From the cell containing the given text, extract its center point as [x, y] coordinate. 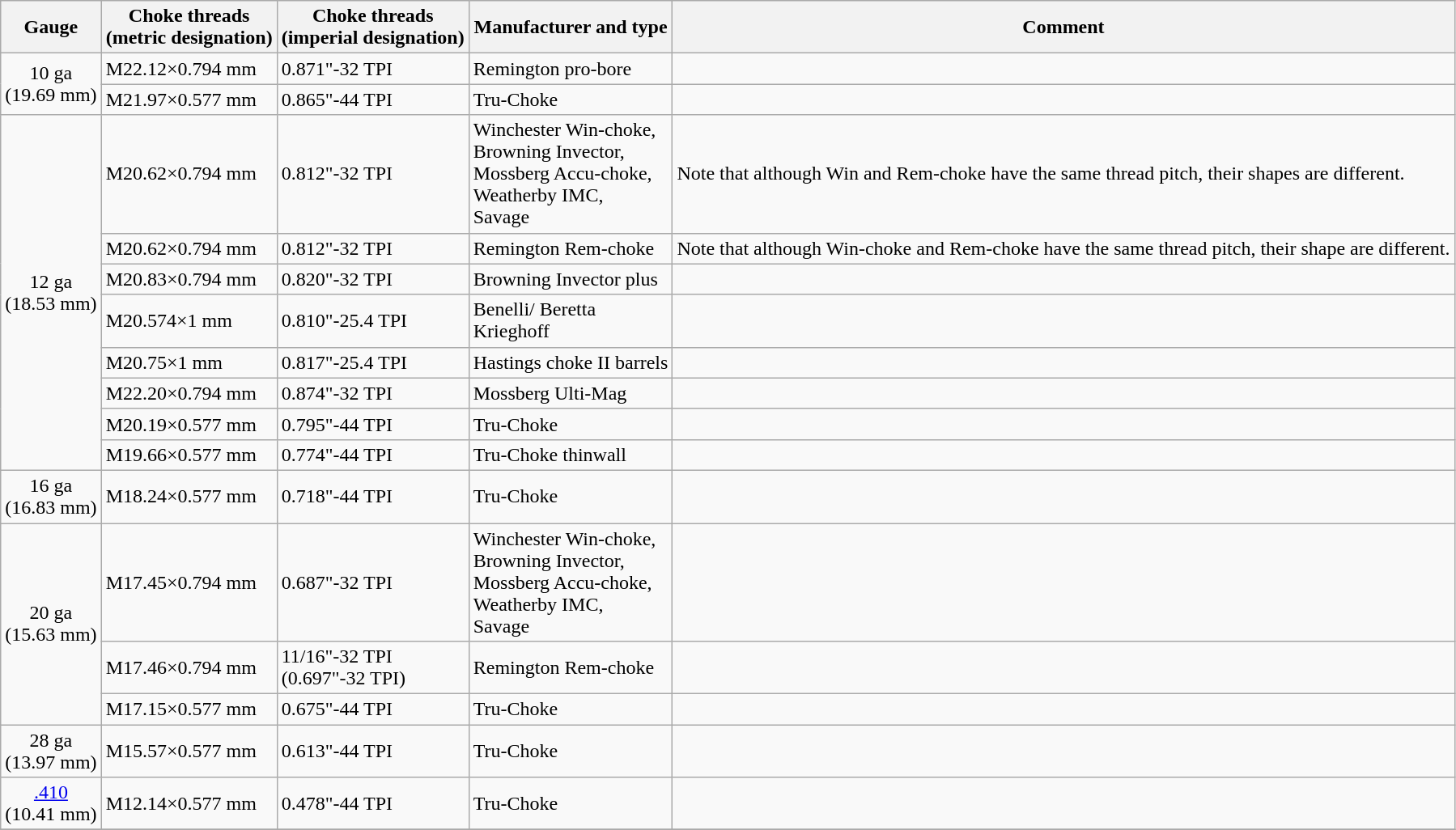
0.675"-44 TPI [372, 709]
Remington pro-bore [571, 69]
Benelli/ Beretta Krieghoff [571, 320]
Note that although Win and Rem-choke have the same thread pitch, their shapes are different. [1063, 174]
0.817"-25.4 TPI [372, 362]
0.871"-32 TPI [372, 69]
M17.15×0.577 mm [189, 709]
28 ga (13.97 mm) [51, 751]
M22.12×0.794 mm [189, 69]
0.613"-44 TPI [372, 751]
0.718"-44 TPI [372, 497]
M17.46×0.794 mm [189, 668]
M20.83×0.794 mm [189, 279]
Hastings choke II barrels [571, 362]
16 ga (16.83 mm) [51, 497]
0.795"-44 TPI [372, 424]
10 ga (19.69 mm) [51, 84]
Mossberg Ulti-Mag [571, 393]
Manufacturer and type [571, 28]
Choke threads (metric designation) [189, 28]
Comment [1063, 28]
M18.24×0.577 mm [189, 497]
M12.14×0.577 mm [189, 804]
M21.97×0.577 mm [189, 100]
Gauge [51, 28]
M20.19×0.577 mm [189, 424]
.410 (10.41 mm) [51, 804]
0.820"-32 TPI [372, 279]
11/16"-32 TPI (0.697"-32 TPI) [372, 668]
Note that although Win-choke and Rem-choke have the same thread pitch, their shape are different. [1063, 248]
M22.20×0.794 mm [189, 393]
Choke threads (imperial designation) [372, 28]
0.687"-32 TPI [372, 582]
Browning Invector plus [571, 279]
0.874"-32 TPI [372, 393]
M19.66×0.577 mm [189, 455]
M20.75×1 mm [189, 362]
12 ga (18.53 mm) [51, 293]
M15.57×0.577 mm [189, 751]
0.810"-25.4 TPI [372, 320]
Tru-Choke thinwall [571, 455]
M20.574×1 mm [189, 320]
0.774"-44 TPI [372, 455]
M17.45×0.794 mm [189, 582]
0.865"-44 TPI [372, 100]
0.478"-44 TPI [372, 804]
20 ga (15.63 mm) [51, 623]
